Locate the cell with the specified text and output its (X, Y) center coordinate. 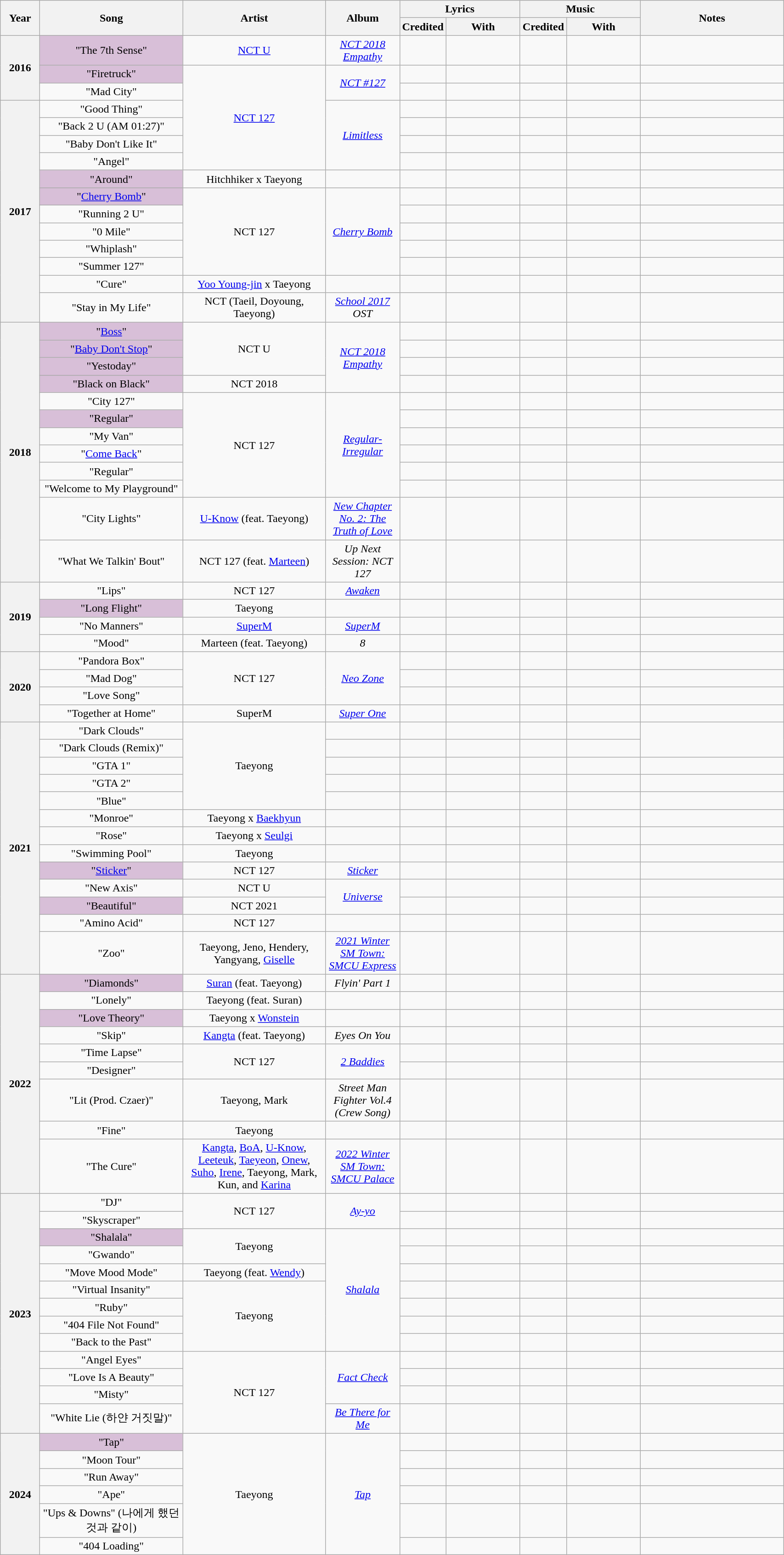
Marteen (feat. Taeyong) (254, 643)
Taeyong x Baekhyun (254, 818)
Regular-Irregular (363, 445)
2 Baddies (363, 1061)
"Cherry Bomb" (111, 196)
Neo Zone (363, 678)
8 (363, 643)
"Gwando" (111, 1255)
Tap (363, 1494)
Taeyong x Wonstein (254, 1018)
2021 (20, 848)
"Love Theory" (111, 1018)
"Stay in My Life" (111, 308)
2020 (20, 687)
Ay-yo (363, 1211)
Taeyong x Seulgi (254, 835)
2023 (20, 1313)
"New Axis" (111, 888)
"Rose" (111, 835)
"Run Away" (111, 1477)
Song (111, 18)
"Baby Don't Like It" (111, 144)
2018 (20, 452)
"Back to the Past" (111, 1342)
Yoo Young-jin x Taeyong (254, 284)
2022 Winter SM Town: SMCU Palace (363, 1166)
"Mad Dog" (111, 678)
"Yestoday" (111, 366)
"City Lights" (111, 518)
2017 (20, 211)
Taeyong, Jeno, Hendery, Yangyang, Giselle (254, 953)
"Mood" (111, 643)
"404 Loading" (111, 1546)
"Tap" (111, 1442)
"Love Song" (111, 696)
"Together at Home" (111, 713)
"Angel" (111, 161)
School 2017 OST (363, 308)
"0 Mile" (111, 231)
"Welcome to My Playground" (111, 488)
NCT 2018 (254, 384)
NCT (Taeil, Doyoung, Taeyong) (254, 308)
Taeyong, Mark (254, 1100)
"My Van" (111, 436)
"Beautiful" (111, 906)
"Baby Don't Stop" (111, 349)
Awaken (363, 591)
"Angel Eyes" (111, 1360)
"Mad City" (111, 91)
"Lonely" (111, 1000)
"Zoo" (111, 953)
2021 Winter SM Town: SMCU Express (363, 953)
"What We Talkin' Bout" (111, 561)
"GTA 2" (111, 783)
"Pandora Box" (111, 661)
2016 (20, 68)
Hitchhiker x Taeyong (254, 179)
"Lit (Prod. Czaer)" (111, 1100)
2019 (20, 617)
"DJ" (111, 1202)
Fact Check (363, 1377)
"Lips" (111, 591)
"No Manners" (111, 626)
"Virtual Insanity" (111, 1290)
"Blue" (111, 800)
"Dark Clouds (Remix)" (111, 748)
2024 (20, 1494)
"Monroe" (111, 818)
"Cure" (111, 284)
Universe (363, 897)
"Long Flight" (111, 608)
"Love Is A Beauty" (111, 1377)
"The 7th Sense" (111, 51)
NCT 127 (feat. Marteen) (254, 561)
Flyin' Part 1 (363, 983)
"Skyscraper" (111, 1220)
2022 (20, 1084)
"Move Mood Mode" (111, 1272)
"Shalala" (111, 1237)
"Diamonds" (111, 983)
"Ape" (111, 1494)
Taeyong (feat. Wendy) (254, 1272)
Kangta, BoA, U-Know, Leeteuk, Taeyeon, Onew, Suho, Irene, Taeyong, Mark, Kun, and Karina (254, 1166)
"Misty" (111, 1395)
NCT 2021 (254, 906)
"White Lie (하얀 거짓말)" (111, 1418)
"Ups & Downs" (나에게 했던 것과 같이) (111, 1521)
Taeyong (feat. Suran) (254, 1000)
"Moon Tour" (111, 1459)
"Boss" (111, 331)
"404 File Not Found" (111, 1325)
Cherry Bomb (363, 231)
"Swimming Pool" (111, 853)
Notes (712, 18)
"Back 2 U (AM 01:27)" (111, 126)
"Summer 127" (111, 267)
"City 127" (111, 401)
"Skip" (111, 1035)
Shalala (363, 1290)
Super One (363, 713)
Limitless (363, 135)
"Fine" (111, 1130)
Lyrics (460, 9)
"Ruby" (111, 1307)
New Chapter No. 2: The Truth of Love (363, 518)
"Amino Acid" (111, 923)
"Come Back" (111, 454)
"Dark Clouds" (111, 731)
Eyes On You (363, 1035)
Kangta (feat. Taeyong) (254, 1035)
Album (363, 18)
Music (580, 9)
NCT #127 (363, 83)
"Designer" (111, 1070)
"Firetruck" (111, 74)
Year (20, 18)
"Black on Black" (111, 384)
"Good Thing" (111, 109)
"Whiplash" (111, 249)
U-Know (feat. Taeyong) (254, 518)
Artist (254, 18)
Be There for Me (363, 1418)
"GTA 1" (111, 766)
"Running 2 U" (111, 214)
Suran (feat. Taeyong) (254, 983)
Up Next Session: NCT 127 (363, 561)
"Time Lapse" (111, 1053)
"The Cure" (111, 1166)
Sticker (363, 871)
"Sticker" (111, 871)
Street Man Fighter Vol.4 (Crew Song) (363, 1100)
"Around" (111, 179)
